Find where the given text appears and provide that cell's center as (x, y) coordinate. 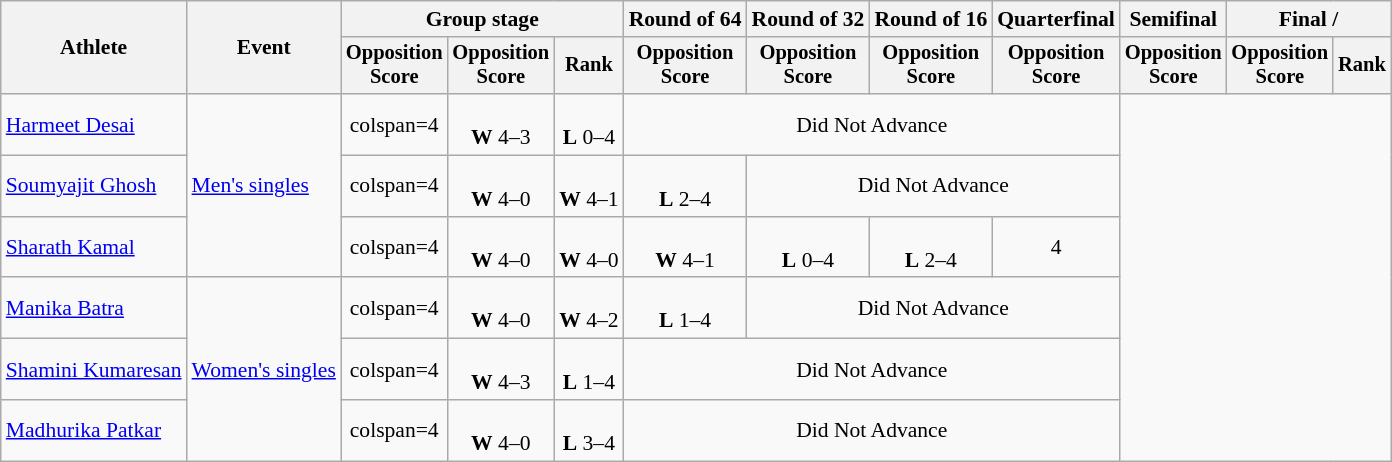
L 3–4 (588, 430)
Semifinal (1174, 19)
Round of 64 (686, 19)
W 4–2 (588, 308)
Final / (1308, 19)
Women's singles (264, 370)
Harmeet Desai (94, 124)
Sharath Kamal (94, 248)
Madhurika Patkar (94, 430)
Soumyajit Ghosh (94, 186)
Quarterfinal (1056, 19)
Round of 16 (930, 19)
Shamini Kumaresan (94, 370)
Group stage (482, 19)
4 (1056, 248)
Manika Batra (94, 308)
Athlete (94, 48)
Round of 32 (808, 19)
Men's singles (264, 186)
Event (264, 48)
